Find where the given text appears and provide that cell's center as [x, y] coordinate. 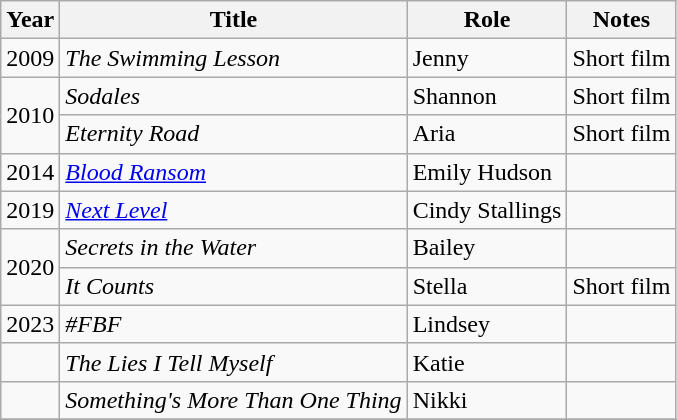
Something's More Than One Thing [234, 400]
Role [487, 20]
2019 [30, 210]
It Counts [234, 286]
Next Level [234, 210]
The Swimming Lesson [234, 58]
#FBF [234, 324]
Stella [487, 286]
The Lies I Tell Myself [234, 362]
Lindsey [487, 324]
2020 [30, 267]
Eternity Road [234, 134]
Shannon [487, 96]
2009 [30, 58]
Emily Hudson [487, 172]
Year [30, 20]
Nikki [487, 400]
Title [234, 20]
2010 [30, 115]
Jenny [487, 58]
Blood Ransom [234, 172]
Katie [487, 362]
Cindy Stallings [487, 210]
Notes [622, 20]
Aria [487, 134]
Sodales [234, 96]
Secrets in the Water [234, 248]
2023 [30, 324]
Bailey [487, 248]
2014 [30, 172]
